Determine the [X, Y] coordinate at the center of the cell enclosing the given text.  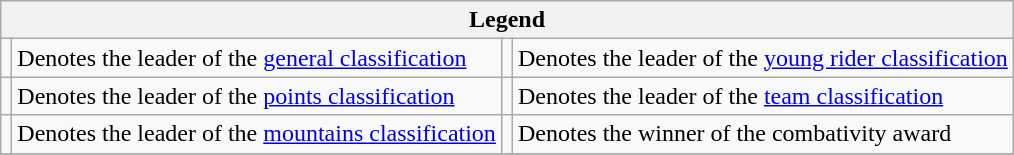
Denotes the winner of the combativity award [762, 134]
Denotes the leader of the general classification [257, 58]
Denotes the leader of the young rider classification [762, 58]
Denotes the leader of the points classification [257, 96]
Legend [508, 20]
Denotes the leader of the team classification [762, 96]
Denotes the leader of the mountains classification [257, 134]
